Locate the cell with the specified text and output its (X, Y) center coordinate. 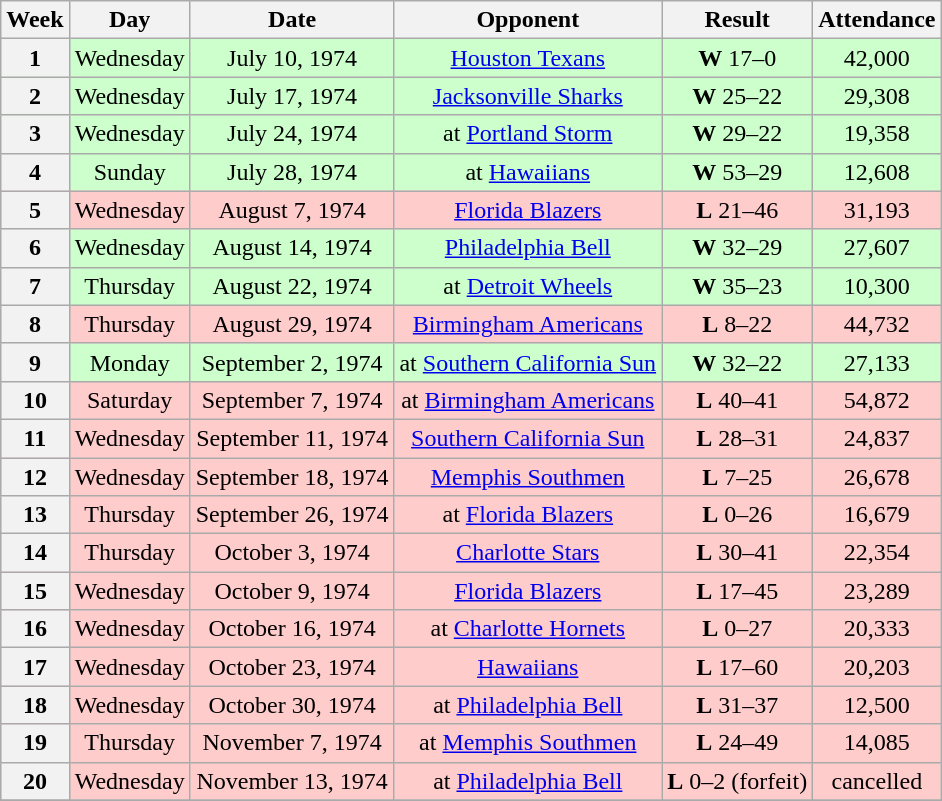
August 7, 1974 (292, 210)
W 32–22 (738, 362)
1 (35, 58)
9 (35, 362)
at Florida Blazers (528, 515)
14,085 (877, 743)
September 11, 1974 (292, 438)
11 (35, 438)
Saturday (130, 400)
19,358 (877, 134)
Jacksonville Sharks (528, 96)
20,203 (877, 667)
Southern California Sun (528, 438)
at Portland Storm (528, 134)
4 (35, 172)
October 23, 1974 (292, 667)
Houston Texans (528, 58)
2 (35, 96)
W 35–23 (738, 286)
10,300 (877, 286)
W 53–29 (738, 172)
August 14, 1974 (292, 248)
42,000 (877, 58)
13 (35, 515)
L 0–2 (forfeit) (738, 781)
16,679 (877, 515)
L 24–49 (738, 743)
L 31–37 (738, 705)
26,678 (877, 477)
at Birmingham Americans (528, 400)
Monday (130, 362)
44,732 (877, 324)
Charlotte Stars (528, 553)
October 16, 1974 (292, 629)
3 (35, 134)
at Hawaiians (528, 172)
L 17–60 (738, 667)
15 (35, 591)
L 28–31 (738, 438)
17 (35, 667)
27,133 (877, 362)
16 (35, 629)
27,607 (877, 248)
24,837 (877, 438)
W 17–0 (738, 58)
July 28, 1974 (292, 172)
12 (35, 477)
July 17, 1974 (292, 96)
August 29, 1974 (292, 324)
18 (35, 705)
L 8–22 (738, 324)
October 30, 1974 (292, 705)
October 9, 1974 (292, 591)
at Southern California Sun (528, 362)
Result (738, 20)
L 21–46 (738, 210)
L 0–26 (738, 515)
at Detroit Wheels (528, 286)
September 7, 1974 (292, 400)
September 2, 1974 (292, 362)
W 32–29 (738, 248)
31,193 (877, 210)
12,608 (877, 172)
12,500 (877, 705)
Birmingham Americans (528, 324)
Hawaiians (528, 667)
September 18, 1974 (292, 477)
20,333 (877, 629)
November 13, 1974 (292, 781)
5 (35, 210)
Opponent (528, 20)
L 0–27 (738, 629)
W 25–22 (738, 96)
cancelled (877, 781)
Memphis Southmen (528, 477)
10 (35, 400)
54,872 (877, 400)
W 29–22 (738, 134)
L 40–41 (738, 400)
22,354 (877, 553)
L 7–25 (738, 477)
Day (130, 20)
at Charlotte Hornets (528, 629)
8 (35, 324)
14 (35, 553)
L 30–41 (738, 553)
29,308 (877, 96)
October 3, 1974 (292, 553)
Philadelphia Bell (528, 248)
6 (35, 248)
23,289 (877, 591)
Week (35, 20)
November 7, 1974 (292, 743)
7 (35, 286)
at Memphis Southmen (528, 743)
20 (35, 781)
September 26, 1974 (292, 515)
Date (292, 20)
August 22, 1974 (292, 286)
Sunday (130, 172)
July 10, 1974 (292, 58)
19 (35, 743)
Attendance (877, 20)
L 17–45 (738, 591)
July 24, 1974 (292, 134)
